For the text-containing cell, return its midpoint in (x, y) coordinate format. 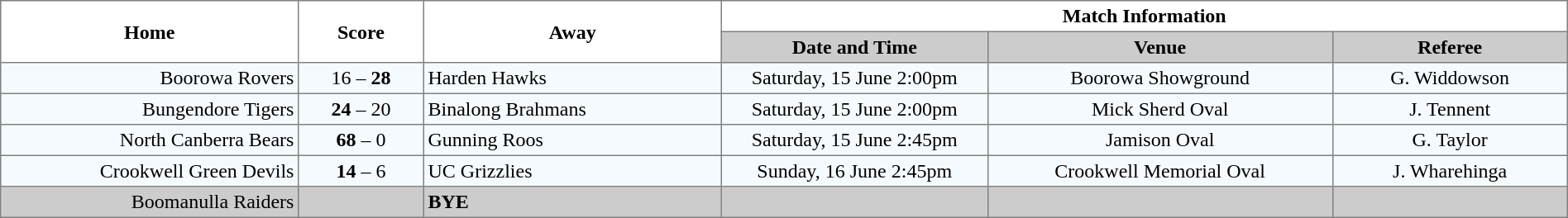
Crookwell Green Devils (150, 171)
Match Information (1145, 17)
24 – 20 (361, 109)
16 – 28 (361, 78)
Referee (1450, 47)
Saturday, 15 June 2:45pm (854, 140)
Jamison Oval (1159, 140)
Bungendore Tigers (150, 109)
UC Grizzlies (572, 171)
North Canberra Bears (150, 140)
68 – 0 (361, 140)
Boomanulla Raiders (150, 202)
BYE (572, 202)
Date and Time (854, 47)
Venue (1159, 47)
Crookwell Memorial Oval (1159, 171)
J. Tennent (1450, 109)
Away (572, 31)
Mick Sherd Oval (1159, 109)
Harden Hawks (572, 78)
Score (361, 31)
Sunday, 16 June 2:45pm (854, 171)
Home (150, 31)
J. Wharehinga (1450, 171)
G. Taylor (1450, 140)
Gunning Roos (572, 140)
Boorowa Showground (1159, 78)
G. Widdowson (1450, 78)
Boorowa Rovers (150, 78)
Binalong Brahmans (572, 109)
14 – 6 (361, 171)
